Determine the (X, Y) coordinate at the center of the cell enclosing the given text.  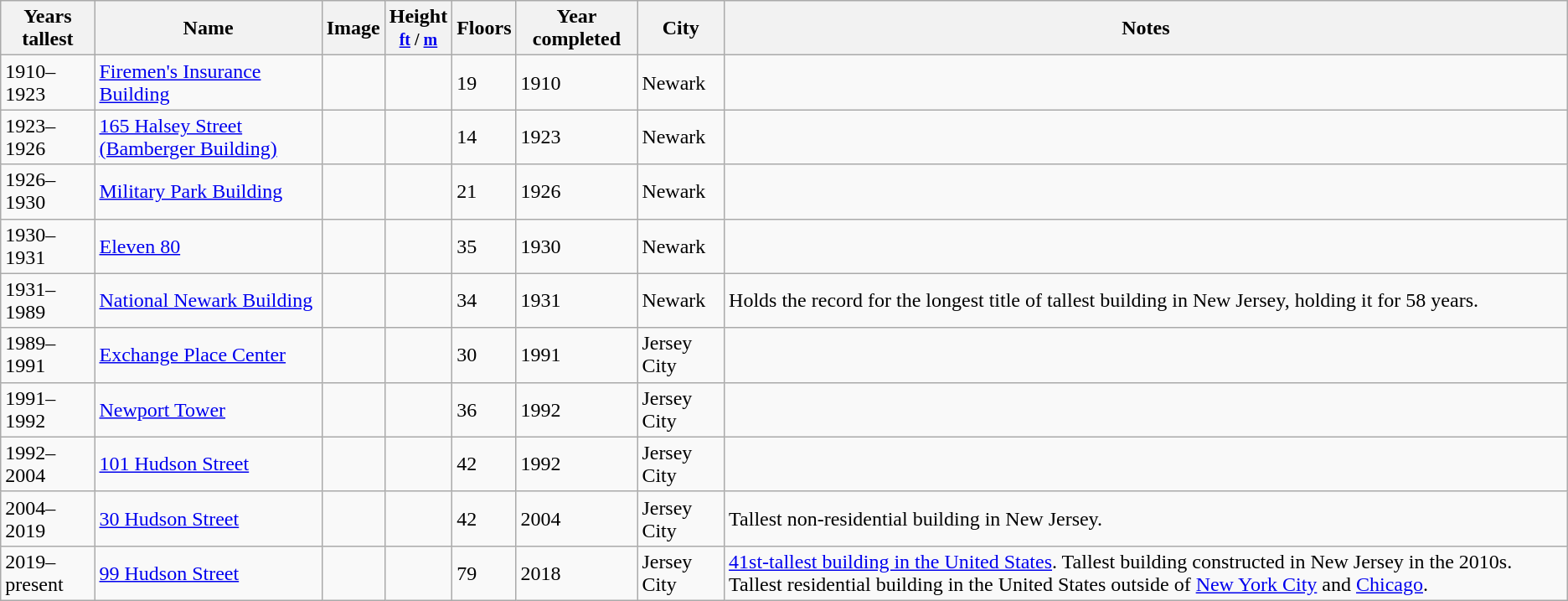
City (681, 28)
Firemen's Insurance Building (208, 82)
1992–2004 (48, 464)
1923 (576, 137)
Military Park Building (208, 191)
30 Hudson Street (208, 518)
1910 (576, 82)
Heightft / m (418, 28)
35 (484, 246)
36 (484, 409)
1930–1931 (48, 246)
1930 (576, 246)
1989–1991 (48, 355)
30 (484, 355)
Notes (1146, 28)
Floors (484, 28)
Holds the record for the longest title of tallest building in New Jersey, holding it for 58 years. (1146, 300)
Name (208, 28)
21 (484, 191)
Eleven 80 (208, 246)
Newport Tower (208, 409)
1910–1923 (48, 82)
2018 (576, 573)
2004–2019 (48, 518)
Years tallest (48, 28)
National Newark Building (208, 300)
14 (484, 137)
1991–1992 (48, 409)
Tallest non-residential building in New Jersey. (1146, 518)
99 Hudson Street (208, 573)
1926 (576, 191)
1923–1926 (48, 137)
2004 (576, 518)
Exchange Place Center (208, 355)
Year completed (576, 28)
19 (484, 82)
Image (353, 28)
2019–present (48, 573)
1931 (576, 300)
1991 (576, 355)
1926–1930 (48, 191)
34 (484, 300)
79 (484, 573)
1931–1989 (48, 300)
101 Hudson Street (208, 464)
165 Halsey Street (Bamberger Building) (208, 137)
